Return the [x, y] coordinate for the center point of the cell that contains the specified text.  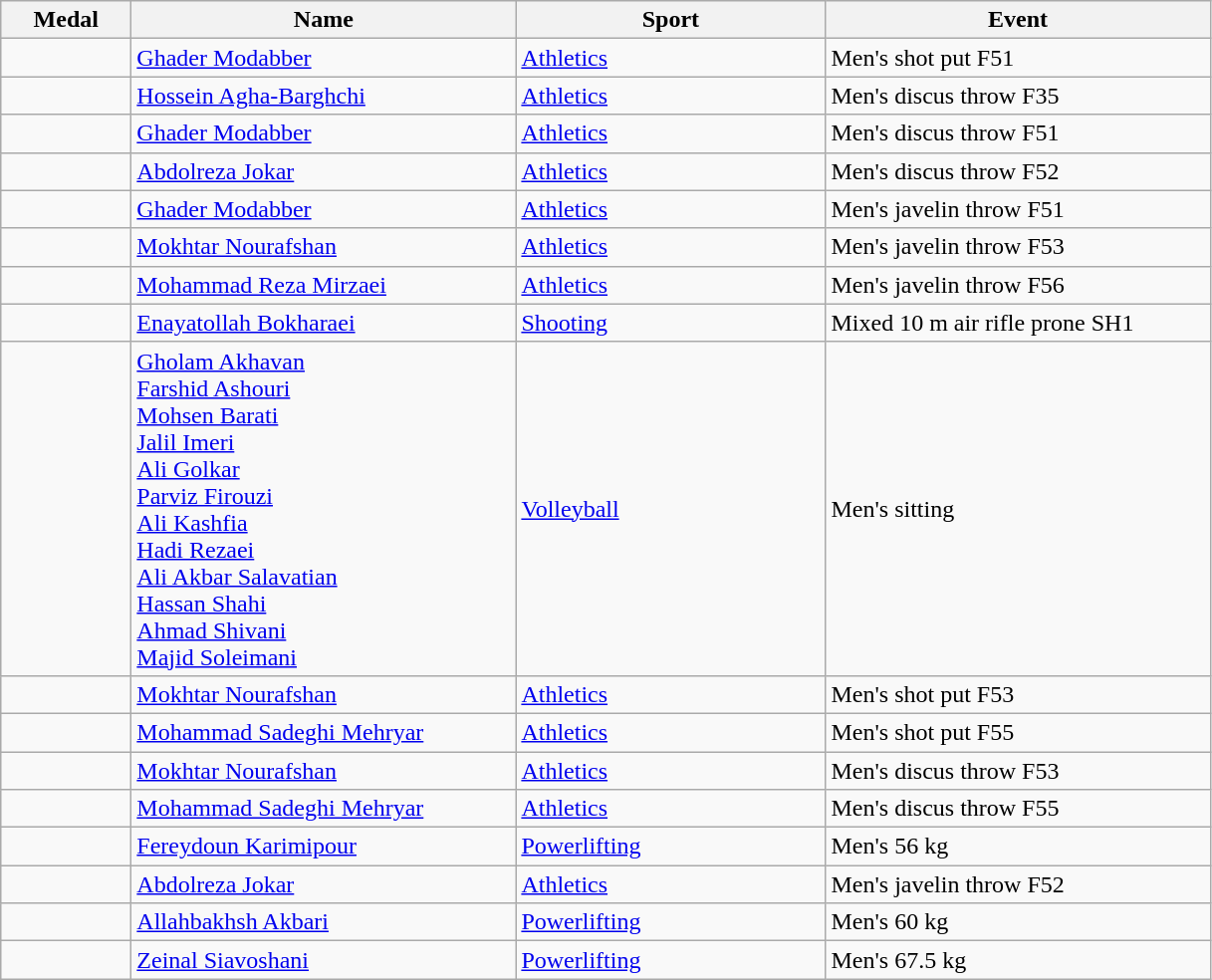
Hossein Agha-Barghchi [324, 96]
Zeinal Siavoshani [324, 960]
Men's shot put F55 [1018, 732]
Shooting [671, 323]
Men's discus throw F35 [1018, 96]
Name [324, 20]
Men's javelin throw F51 [1018, 209]
Men's shot put F51 [1018, 58]
Men's discus throw F51 [1018, 133]
Fereydoun Karimipour [324, 847]
Men's sitting [1018, 508]
Men's discus throw F55 [1018, 809]
Mixed 10 m air rifle prone SH1 [1018, 323]
Men's 56 kg [1018, 847]
Medal [66, 20]
Men's discus throw F53 [1018, 770]
Volleyball [671, 508]
Men's javelin throw F53 [1018, 247]
Men's javelin throw F56 [1018, 285]
Event [1018, 20]
Enayatollah Bokharaei [324, 323]
Mohammad Reza Mirzaei [324, 285]
Men's 67.5 kg [1018, 960]
Men's 60 kg [1018, 922]
Sport [671, 20]
Allahbakhsh Akbari [324, 922]
Men's javelin throw F52 [1018, 884]
Men's discus throw F52 [1018, 171]
Men's shot put F53 [1018, 694]
